Detect which cell encompasses the target text, then output its (x, y) center coordinate. 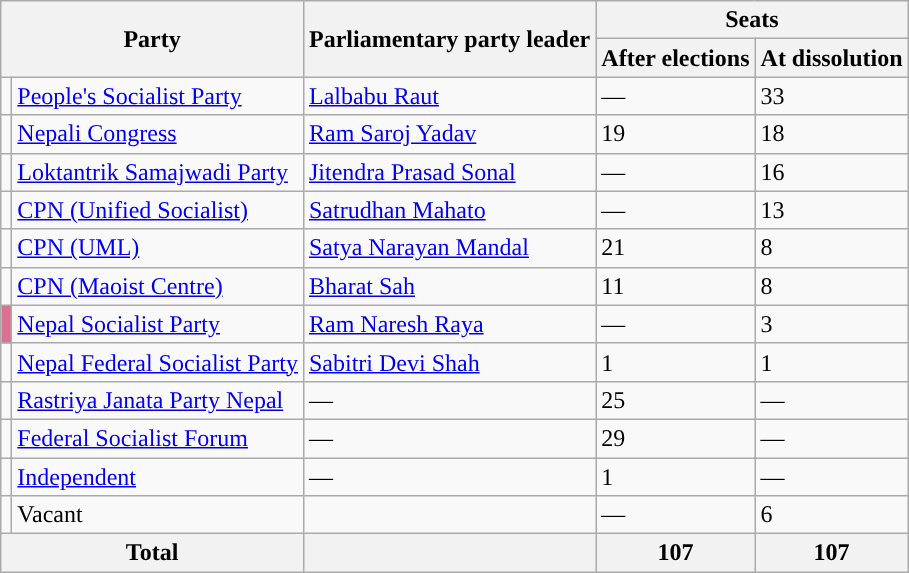
Sabitri Devi Shah (449, 362)
33 (832, 96)
Lalbabu Raut (449, 96)
Ram Naresh Raya (449, 324)
25 (676, 400)
Party (152, 39)
CPN (UML) (158, 248)
Rastriya Janata Party Nepal (158, 400)
Federal Socialist Forum (158, 438)
13 (832, 210)
Independent (158, 477)
18 (832, 134)
Bharat Sah (449, 286)
3 (832, 324)
Nepal Federal Socialist Party (158, 362)
19 (676, 134)
People's Socialist Party (158, 96)
CPN (Unified Socialist) (158, 210)
Satya Narayan Mandal (449, 248)
Seats (752, 20)
CPN (Maoist Centre) (158, 286)
11 (676, 286)
After elections (676, 58)
Nepal Socialist Party (158, 324)
Satrudhan Mahato (449, 210)
Parliamentary party leader (449, 39)
At dissolution (832, 58)
Loktantrik Samajwadi Party (158, 172)
Ram Saroj Yadav (449, 134)
Jitendra Prasad Sonal (449, 172)
6 (832, 515)
16 (832, 172)
21 (676, 248)
Nepali Congress (158, 134)
Vacant (158, 515)
Total (152, 553)
29 (676, 438)
